Detect which cell encompasses the target text, then output its (x, y) center coordinate. 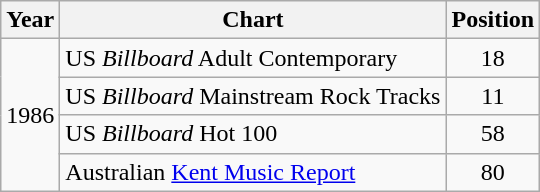
Position (493, 20)
US Billboard Hot 100 (253, 134)
US Billboard Adult Contemporary (253, 58)
80 (493, 172)
58 (493, 134)
18 (493, 58)
Chart (253, 20)
US Billboard Mainstream Rock Tracks (253, 96)
Australian Kent Music Report (253, 172)
11 (493, 96)
Year (30, 20)
1986 (30, 115)
